Identify which cell holds the provided text, then report its [x, y] central coordinate. 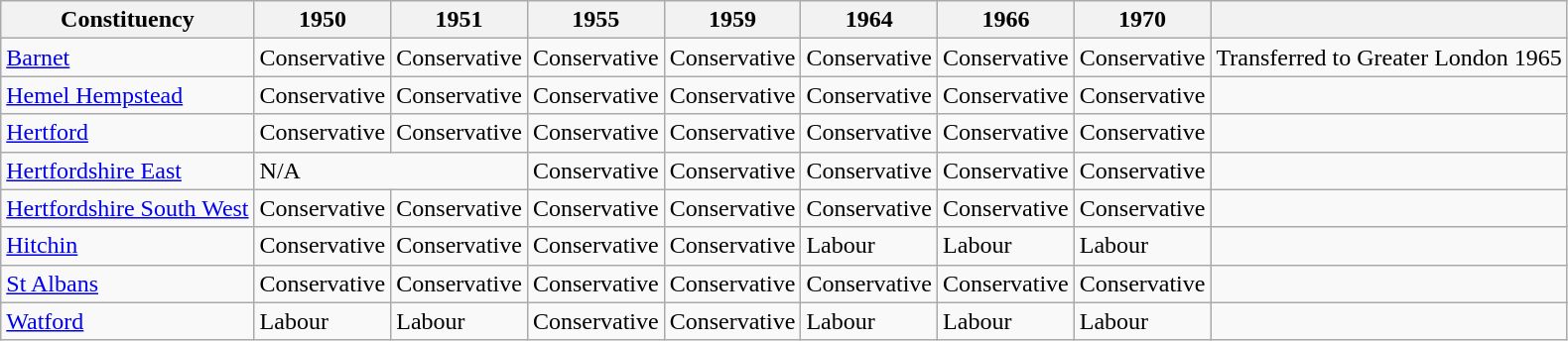
1955 [595, 20]
Hemel Hempstead [127, 95]
1966 [1006, 20]
Hertfordshire East [127, 170]
Constituency [127, 20]
Barnet [127, 57]
Hertford [127, 133]
1964 [869, 20]
N/A [391, 170]
Watford [127, 321]
Hitchin [127, 246]
Hertfordshire South West [127, 208]
Transferred to Greater London 1965 [1389, 57]
1951 [459, 20]
1950 [323, 20]
1959 [732, 20]
1970 [1142, 20]
St Albans [127, 284]
